Extract the [X, Y] coordinate from the center of the cell holding the provided text.  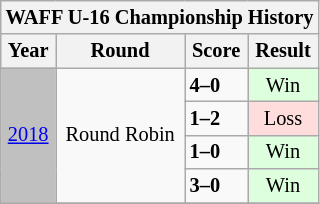
Loss [284, 118]
Result [284, 51]
Score [216, 51]
2018 [28, 136]
Round Robin [120, 136]
1–0 [216, 152]
1–2 [216, 118]
4–0 [216, 85]
WAFF U-16 Championship History [160, 17]
3–0 [216, 186]
Year [28, 51]
Round [120, 51]
